Output the (X, Y) coordinate of the center of the cell containing the given text.  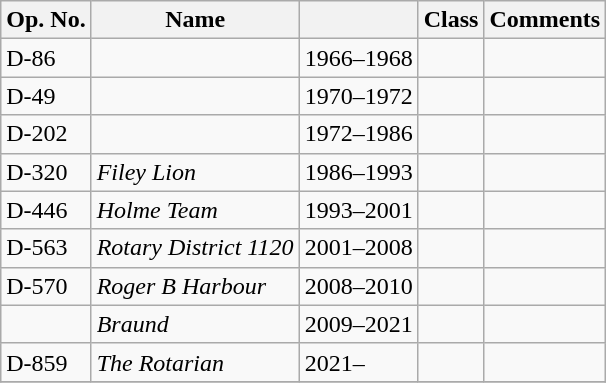
2001–2008 (358, 248)
Rotary District 1120 (195, 248)
Class (451, 20)
Roger B Harbour (195, 286)
D-563 (46, 248)
1986–1993 (358, 172)
D-86 (46, 58)
1970–1972 (358, 96)
D-570 (46, 286)
D-202 (46, 134)
2021– (358, 362)
Name (195, 20)
Comments (545, 20)
Filey Lion (195, 172)
D-859 (46, 362)
Braund (195, 324)
D-49 (46, 96)
The Rotarian (195, 362)
Op. No. (46, 20)
1993–2001 (358, 210)
Holme Team (195, 210)
1966–1968 (358, 58)
D-446 (46, 210)
2009–2021 (358, 324)
D-320 (46, 172)
1972–1986 (358, 134)
2008–2010 (358, 286)
